Scan for the cell matching the given text and deliver its [X, Y] coordinate at center. 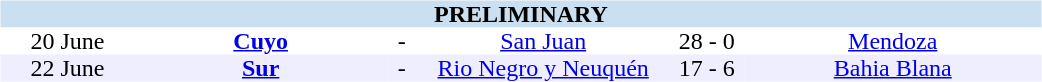
San Juan [544, 42]
Rio Negro y Neuquén [544, 68]
PRELIMINARY [520, 14]
Cuyo [260, 42]
17 - 6 [707, 68]
Bahia Blana [893, 68]
Sur [260, 68]
28 - 0 [707, 42]
22 June [67, 68]
Mendoza [893, 42]
20 June [67, 42]
